Return the [X, Y] coordinate for the center point of the cell that contains the specified text.  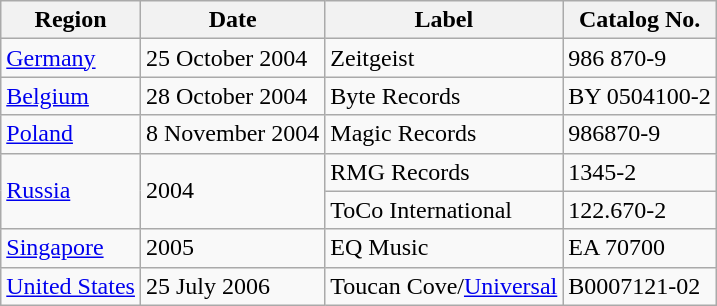
EQ Music [444, 248]
Region [71, 20]
986870-9 [640, 134]
28 October 2004 [232, 96]
1345-2 [640, 172]
986 870-9 [640, 58]
25 October 2004 [232, 58]
Label [444, 20]
Russia [71, 191]
Belgium [71, 96]
Zeitgeist [444, 58]
ToCo International [444, 210]
2004 [232, 191]
8 November 2004 [232, 134]
122.670-2 [640, 210]
Poland [71, 134]
Magic Records [444, 134]
2005 [232, 248]
BY 0504100-2 [640, 96]
Germany [71, 58]
Toucan Cove/Universal [444, 286]
B0007121-02 [640, 286]
RMG Records [444, 172]
25 July 2006 [232, 286]
Singapore [71, 248]
EA 70700 [640, 248]
Byte Records [444, 96]
United States [71, 286]
Date [232, 20]
Catalog No. [640, 20]
